Output the [x, y] coordinate of the center of the cell containing the given text.  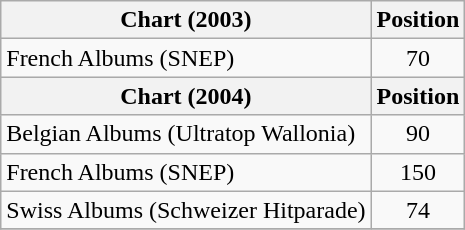
70 [418, 58]
Chart (2003) [186, 20]
Chart (2004) [186, 96]
Belgian Albums (Ultratop Wallonia) [186, 134]
74 [418, 210]
150 [418, 172]
90 [418, 134]
Swiss Albums (Schweizer Hitparade) [186, 210]
